Detect which cell encompasses the target text, then output its [x, y] center coordinate. 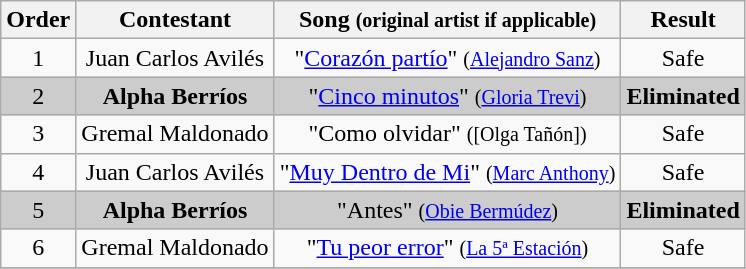
1 [38, 58]
3 [38, 134]
2 [38, 96]
Contestant [175, 20]
Result [683, 20]
5 [38, 210]
Song (original artist if applicable) [448, 20]
"Muy Dentro de Mi" (Marc Anthony) [448, 172]
Order [38, 20]
"Cinco minutos" (Gloria Trevi) [448, 96]
"Antes" (Obie Bermúdez) [448, 210]
6 [38, 248]
4 [38, 172]
"Como olvidar" ([Olga Tañón]) [448, 134]
"Tu peor error" (La 5ª Estación) [448, 248]
"Corazón partío" (Alejandro Sanz) [448, 58]
